From the cell containing the given text, extract its center point as [X, Y] coordinate. 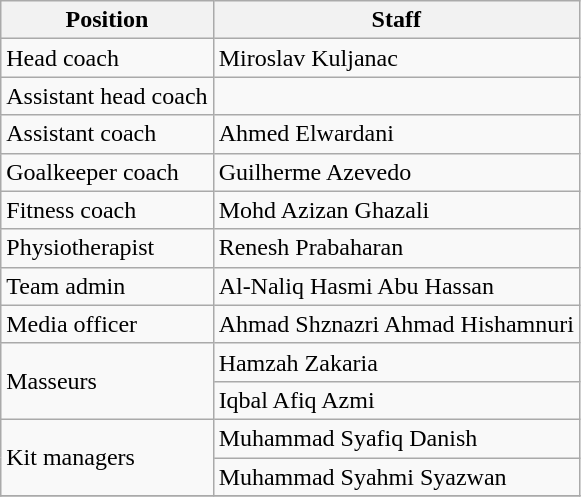
Team admin [107, 286]
Miroslav Kuljanac [396, 58]
Al-Naliq Hasmi Abu Hassan [396, 286]
Media officer [107, 324]
Mohd Azizan Ghazali [396, 210]
Hamzah Zakaria [396, 362]
Assistant coach [107, 134]
Staff [396, 20]
Renesh Prabaharan [396, 248]
Guilherme Azevedo [396, 172]
Fitness coach [107, 210]
Iqbal Afiq Azmi [396, 400]
Physiotherapist [107, 248]
Ahmed Elwardani [396, 134]
Goalkeeper coach [107, 172]
Muhammad Syafiq Danish [396, 438]
Kit managers [107, 457]
Assistant head coach [107, 96]
Masseurs [107, 381]
Ahmad Shznazri Ahmad Hishamnuri [396, 324]
Position [107, 20]
Head coach [107, 58]
Muhammad Syahmi Syazwan [396, 477]
